Scan for the cell matching the given text and deliver its (x, y) coordinate at center. 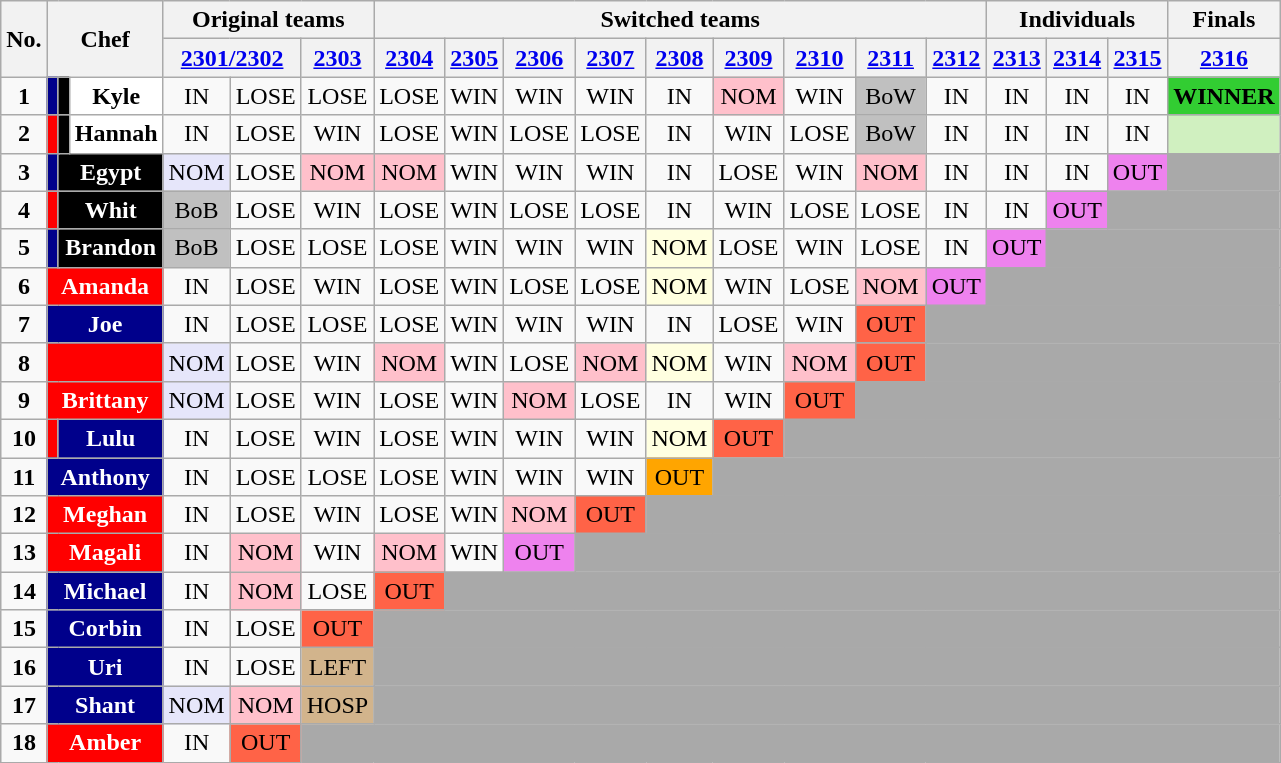
Amber (105, 743)
9 (24, 400)
Lulu (110, 438)
2301/2302 (232, 58)
4 (24, 210)
12 (24, 515)
Amanda (105, 286)
Hannah (116, 134)
Finals (1224, 20)
17 (24, 705)
HOSP (337, 705)
3 (24, 172)
14 (24, 591)
1 (24, 96)
2304 (410, 58)
11 (24, 477)
Meghan (105, 515)
2312 (956, 58)
16 (24, 667)
2 (24, 134)
2309 (748, 58)
Anthony (105, 477)
5 (24, 248)
Egypt (110, 172)
Corbin (105, 629)
2306 (540, 58)
LEFT (337, 667)
Magali (105, 553)
6 (24, 286)
WINNER (1224, 96)
10 (24, 438)
8 (24, 362)
Switched teams (680, 20)
No. (24, 39)
18 (24, 743)
Original teams (268, 20)
2313 (1017, 58)
2315 (1137, 58)
Shant (105, 705)
2310 (820, 58)
2314 (1077, 58)
Joe (105, 324)
2316 (1224, 58)
15 (24, 629)
Brittany (105, 400)
2303 (337, 58)
Uri (105, 667)
Michael (105, 591)
13 (24, 553)
Brandon (110, 248)
7 (24, 324)
2307 (610, 58)
2311 (890, 58)
Individuals (1078, 20)
2308 (680, 58)
Kyle (116, 96)
Whit (110, 210)
Chef (105, 39)
2305 (474, 58)
